Provide the (X, Y) coordinate of the cell's center where the given text is located.  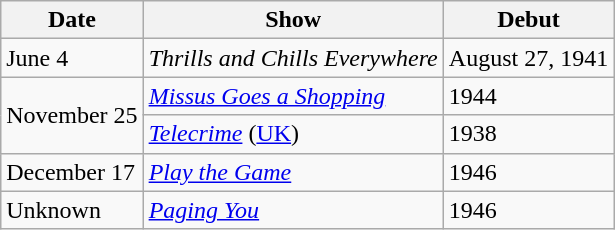
Show (293, 20)
December 17 (72, 172)
August 27, 1941 (528, 58)
Date (72, 20)
Play the Game (293, 172)
Paging You (293, 210)
June 4 (72, 58)
1938 (528, 134)
November 25 (72, 115)
Unknown (72, 210)
Telecrime (UK) (293, 134)
1944 (528, 96)
Thrills and Chills Everywhere (293, 58)
Missus Goes a Shopping (293, 96)
Debut (528, 20)
